Find where the given text appears and provide that cell's center as (X, Y) coordinate. 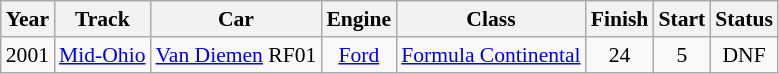
Finish (620, 19)
Car (236, 19)
24 (620, 55)
Formula Continental (490, 55)
5 (682, 55)
Ford (358, 55)
Track (102, 19)
Class (490, 19)
Engine (358, 19)
Van Diemen RF01 (236, 55)
2001 (28, 55)
Status (744, 19)
DNF (744, 55)
Start (682, 19)
Mid-Ohio (102, 55)
Year (28, 19)
